Identify which cell holds the provided text, then report its [X, Y] central coordinate. 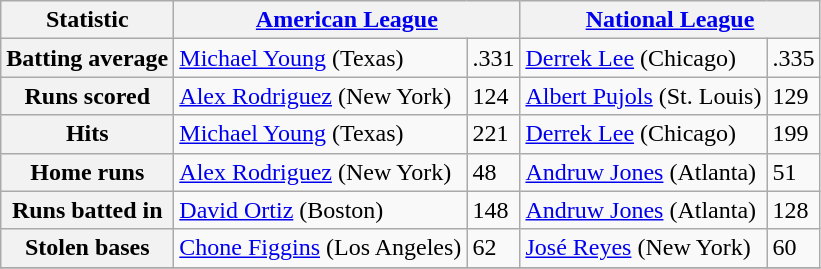
José Reyes (New York) [644, 248]
148 [494, 210]
American League [347, 20]
Albert Pujols (St. Louis) [644, 96]
199 [794, 134]
Statistic [88, 20]
128 [794, 210]
Runs scored [88, 96]
David Ortiz (Boston) [320, 210]
Chone Figgins (Los Angeles) [320, 248]
Stolen bases [88, 248]
60 [794, 248]
Home runs [88, 172]
National League [670, 20]
Batting average [88, 58]
124 [494, 96]
.335 [794, 58]
Hits [88, 134]
62 [494, 248]
129 [794, 96]
Runs batted in [88, 210]
51 [794, 172]
221 [494, 134]
48 [494, 172]
.331 [494, 58]
